Scan for the cell matching the given text and deliver its [x, y] coordinate at center. 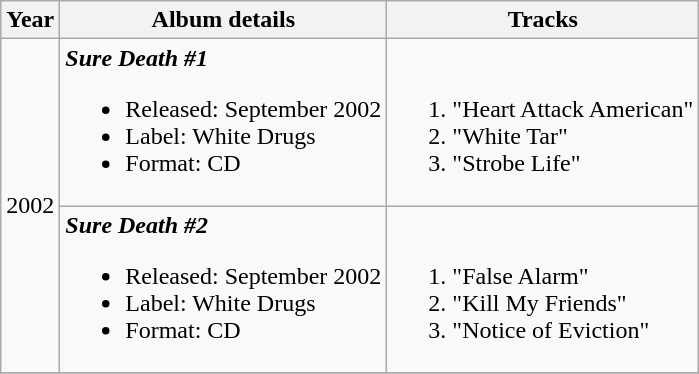
"False Alarm""Kill My Friends""Notice of Eviction" [543, 290]
2002 [30, 206]
Album details [224, 20]
Tracks [543, 20]
"Heart Attack American""White Tar""Strobe Life" [543, 122]
Sure Death #2Released: September 2002Label: White DrugsFormat: CD [224, 290]
Year [30, 20]
Sure Death #1Released: September 2002Label: White DrugsFormat: CD [224, 122]
